Return (X, Y) of the center of cell containing provided text 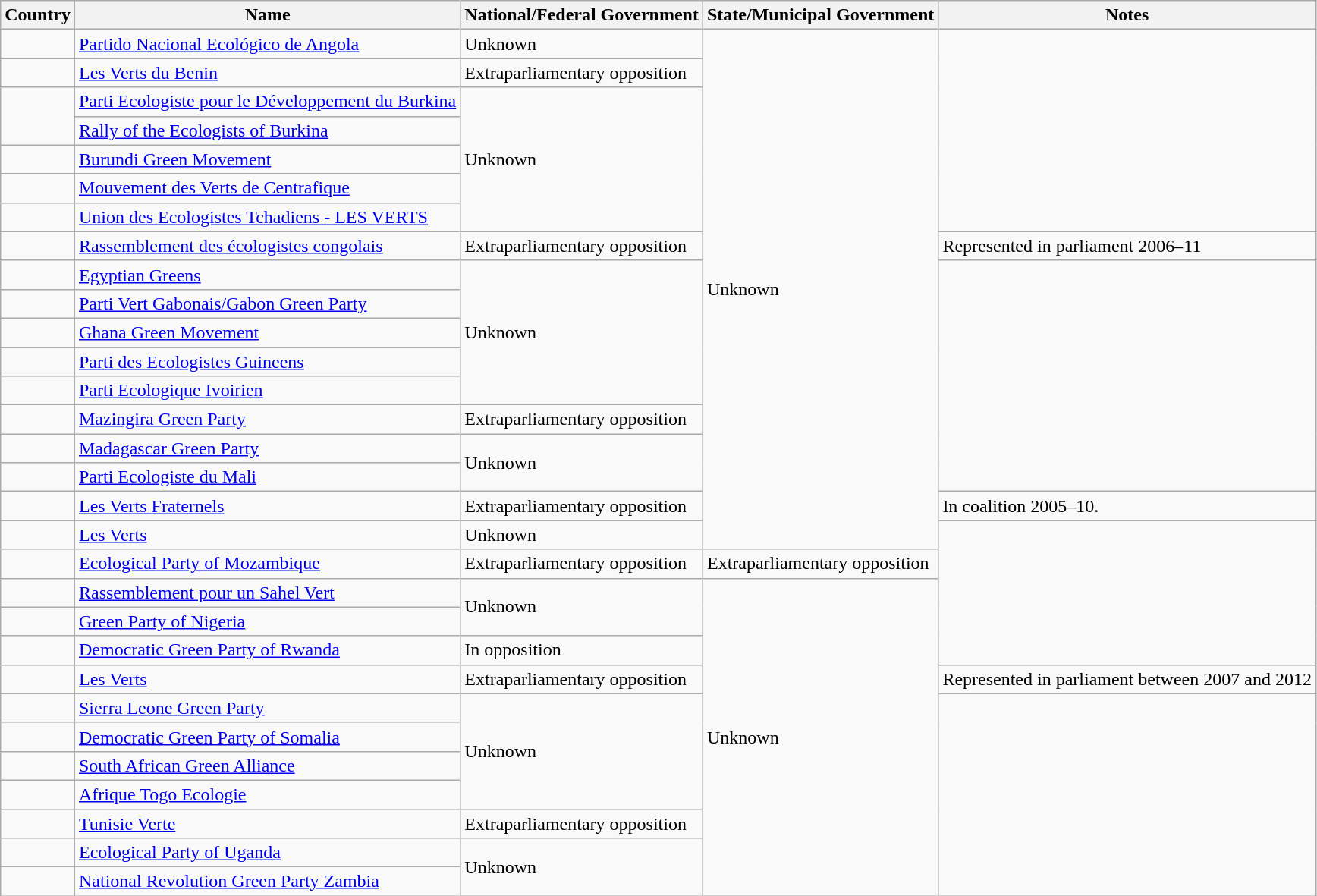
Rassemblement pour un Sahel Vert (267, 593)
Burundi Green Movement (267, 159)
Ghana Green Movement (267, 332)
Partido Nacional Ecológico de Angola (267, 44)
Democratic Green Party of Somalia (267, 737)
Ecological Party of Uganda (267, 853)
Mazingira Green Party (267, 420)
Democratic Green Party of Rwanda (267, 650)
Union des Ecologistes Tchadiens - LES VERTS (267, 217)
Tunisie Verte (267, 823)
Parti Ecologiste du Mali (267, 477)
National/Federal Government (582, 15)
Madagascar Green Party (267, 448)
Represented in parliament between 2007 and 2012 (1127, 679)
Ecological Party of Mozambique (267, 564)
In coalition 2005–10. (1127, 506)
Country (38, 15)
Parti Ecologiste pour le Développement du Burkina (267, 102)
Parti Ecologique Ivoirien (267, 391)
Les Verts Fraternels (267, 506)
Notes (1127, 15)
Mouvement des Verts de Centrafique (267, 188)
South African Green Alliance (267, 766)
Name (267, 15)
Les Verts du Benin (267, 73)
Parti Vert Gabonais/Gabon Green Party (267, 303)
Represented in parliament 2006–11 (1127, 246)
Egyptian Greens (267, 275)
Rally of the Ecologists of Burkina (267, 130)
Parti des Ecologistes Guineens (267, 362)
Rassemblement des écologistes congolais (267, 246)
Green Party of Nigeria (267, 621)
National Revolution Green Party Zambia (267, 882)
State/Municipal Government (820, 15)
In opposition (582, 650)
Afrique Togo Ecologie (267, 794)
Sierra Leone Green Party (267, 708)
